For the text-containing cell, return its midpoint in [X, Y] coordinate format. 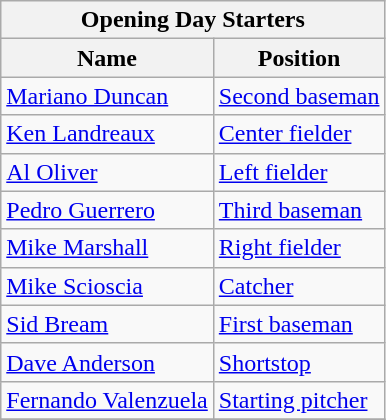
Position [299, 58]
Al Oliver [108, 172]
Fernando Valenzuela [108, 400]
Name [108, 58]
Catcher [299, 286]
Pedro Guerrero [108, 210]
Third baseman [299, 210]
Opening Day Starters [193, 20]
Sid Bream [108, 324]
Right fielder [299, 248]
Starting pitcher [299, 400]
Center fielder [299, 134]
Second baseman [299, 96]
Mike Marshall [108, 248]
Mariano Duncan [108, 96]
Ken Landreaux [108, 134]
First baseman [299, 324]
Shortstop [299, 362]
Mike Scioscia [108, 286]
Left fielder [299, 172]
Dave Anderson [108, 362]
